From the cell containing the given text, extract its center point as (X, Y) coordinate. 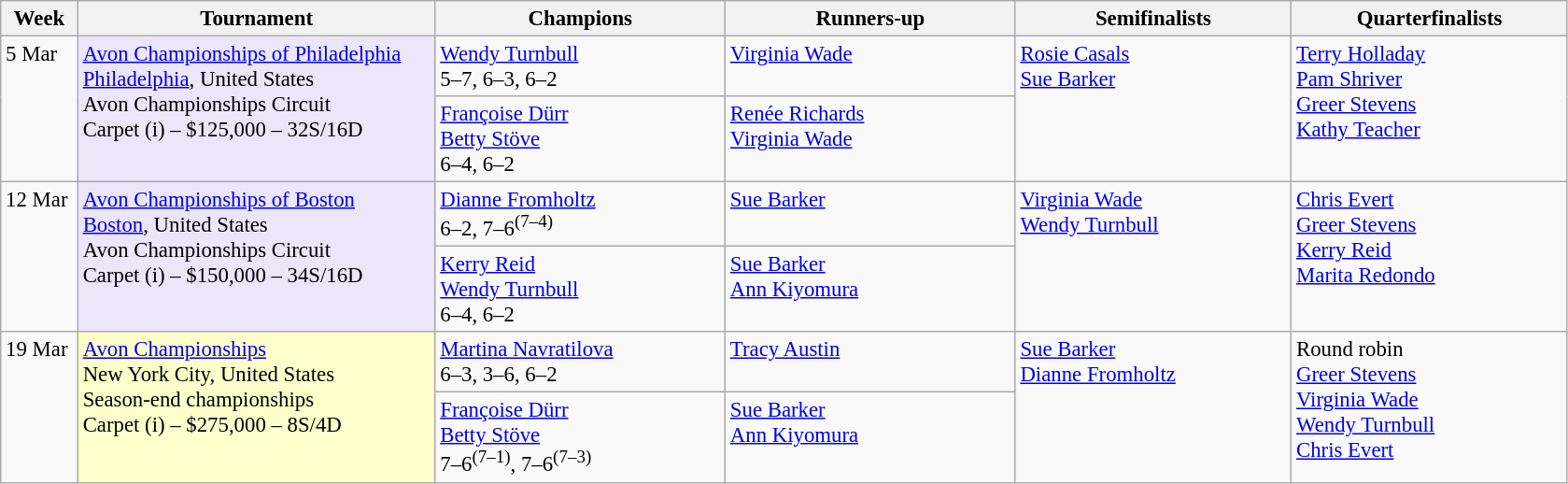
12 Mar (39, 258)
Françoise Dürr Betty Stöve7–6(7–1), 7–6(7–3) (581, 437)
5 Mar (39, 109)
Runners-up (870, 19)
Françoise Dürr Betty Stöve6–4, 6–2 (581, 139)
19 Mar (39, 407)
Virginia Wade (870, 67)
Sue Barker Dianne Fromholtz (1153, 407)
Quarterfinalists (1430, 19)
Virginia Wade Wendy Turnbull (1153, 258)
Chris Evert Greer Stevens Kerry Reid Marita Redondo (1430, 258)
Champions (581, 19)
Semifinalists (1153, 19)
Dianne Fromholtz6–2, 7–6(7–4) (581, 215)
Week (39, 19)
Kerry Reid Wendy Turnbull6–4, 6–2 (581, 290)
Tracy Austin (870, 363)
Martina Navratilova 6–3, 3–6, 6–2 (581, 363)
Wendy Turnbull5–7, 6–3, 6–2 (581, 67)
Avon Championships New York City, United StatesSeason-end championshipsCarpet (i) – $275,000 – 8S/4D (256, 407)
Renée Richards Virginia Wade (870, 139)
Sue Barker (870, 215)
Avon Championships of Philadelphia Philadelphia, United StatesAvon Championships CircuitCarpet (i) – $125,000 – 32S/16D (256, 109)
Round robin Greer Stevens Virginia Wade Wendy Turnbull Chris Evert (1430, 407)
Rosie Casals Sue Barker (1153, 109)
Avon Championships of Boston Boston, United StatesAvon Championships CircuitCarpet (i) – $150,000 – 34S/16D (256, 258)
Terry Holladay Pam Shriver Greer Stevens Kathy Teacher (1430, 109)
Tournament (256, 19)
